Search for the cell housing the specified text and yield its [x, y] center coordinate. 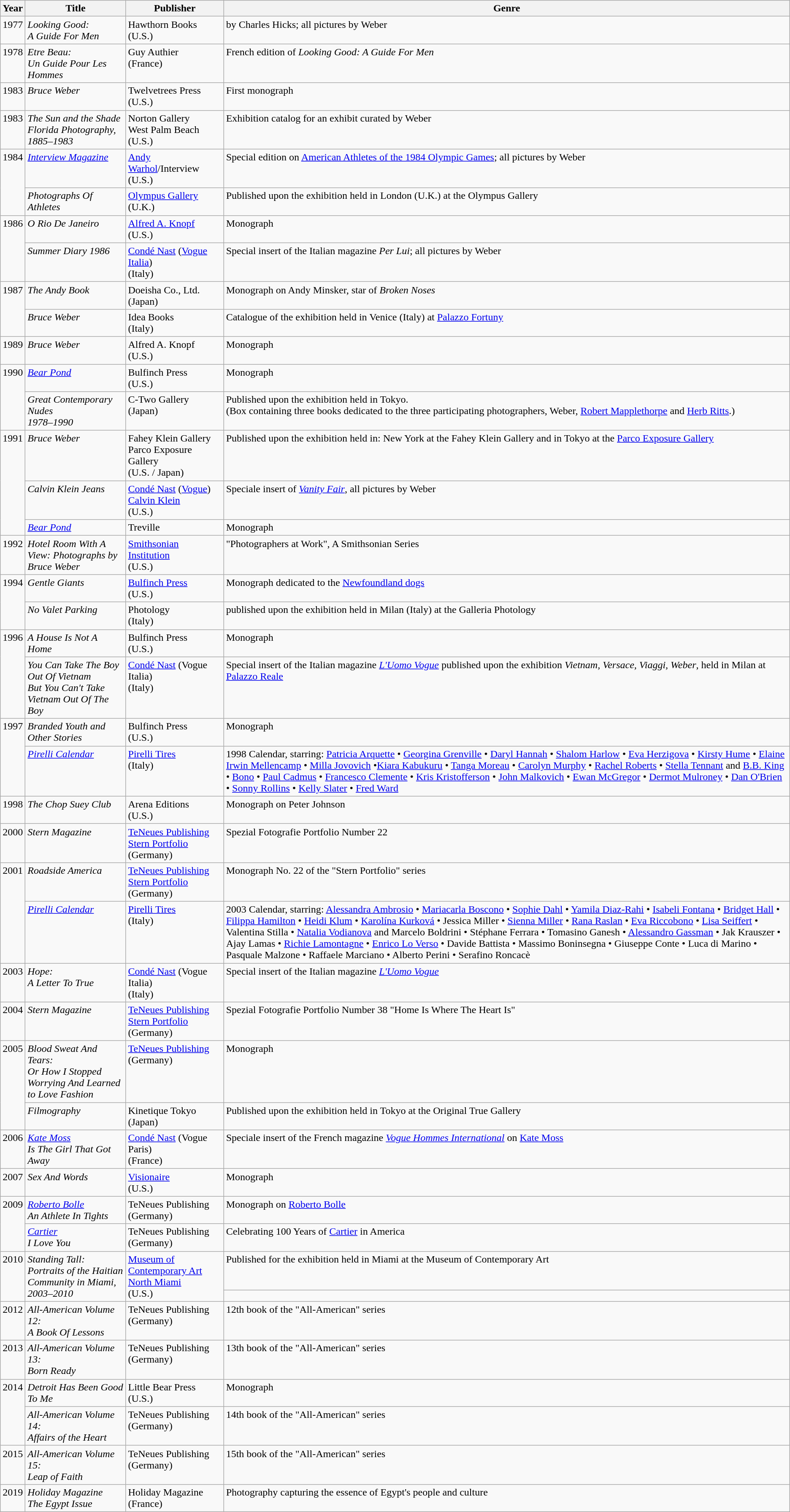
Roberto Bolle An Athlete In Tights [76, 1210]
Visionaire (U.S.) [175, 1183]
13th book of the "All-American" series [506, 1360]
Kate Moss Is The Girl That Got Away [76, 1149]
Etre Beau:Un Guide Pour Les Hommes [76, 63]
Kinetique Tokyo (Japan) [175, 1116]
1994 [13, 602]
2006 [13, 1149]
2001 [13, 913]
Celebrating 100 Years of Cartier in America [506, 1238]
Looking Good:A Guide For Men [76, 30]
Photology (Italy) [175, 615]
1978 [13, 63]
2004 [13, 1022]
1992 [13, 555]
2013 [13, 1360]
2019 [13, 1498]
Monograph dedicated to the Newfoundland dogs [506, 588]
1997 [13, 757]
Exhibition catalog for an exhibit curated by Weber [506, 130]
Detroit Has Been Good To Me [76, 1393]
Standing Tall: Portraits of the Haitian Community in Miami, 2003–2010 [76, 1276]
Sex And Words [76, 1183]
Treville [175, 528]
Filmography [76, 1116]
1984 [13, 182]
Title [76, 8]
Hope: A Letter To True [76, 983]
Cartier I Love You [76, 1238]
12th book of the "All-American" series [506, 1321]
2010 [13, 1276]
Speciale insert of Vanity Fair, all pictures by Weber [506, 500]
Twelvetrees Press (U.S.) [175, 96]
Special insert of the Italian magazine Per Lui; all pictures by Weber [506, 262]
Smithsonian Institution (U.S.) [175, 555]
1996 [13, 674]
All-American Volume 14:Affairs of the Heart [76, 1426]
2007 [13, 1183]
2014 [13, 1412]
Year [13, 8]
Monograph No. 22 of the "Stern Portfolio" series [506, 882]
Catalogue of the exhibition held in Venice (Italy) at Palazzo Fortuny [506, 322]
Gentle Giants [76, 588]
1987 [13, 309]
Published upon the exhibition held in: New York at the Fahey Klein Gallery and in Tokyo at the Parco Exposure Gallery [506, 456]
Holiday Magazine (France) [175, 1498]
Special edition on American Athletes of the 1984 Olympic Games; all pictures by Weber [506, 168]
Museum of Contemporary Art North Miami (U.S.) [175, 1276]
2009 [13, 1224]
Little Bear Press (U.S.) [175, 1393]
published upon the exhibition held in Milan (Italy) at the Galleria Photology [506, 615]
"Photographers at Work", A Smithsonian Series [506, 555]
Fahey Klein GalleryParco Exposure Gallery (U.S. / Japan) [175, 456]
Published for the exhibition held in Miami at the Museum of Contemporary Art [506, 1271]
O Rio De Janeiro [76, 229]
2012 [13, 1321]
French edition of Looking Good: A Guide For Men [506, 63]
2003 [13, 983]
Roadside America [76, 882]
Special insert of the Italian magazine L'Uomo Vogue [506, 983]
First monograph [506, 96]
Special insert of the Italian magazine L'Uomo Vogue published upon the exhibition Vietnam, Versace, Viaggi, Weber, held in Milan at Palazzo Reale [506, 688]
Andy Warhol/Interview (U.S.) [175, 168]
2005 [13, 1086]
Published upon the exhibition held in London (U.K.) at the Olympus Gallery [506, 202]
Hawthorn Books (U.S.) [175, 30]
1989 [13, 350]
Olympus Gallery (U.K.) [175, 202]
Condé Nast (Vogue Paris)(France) [175, 1149]
Photographs Of Athletes [76, 202]
All-American Volume 12:A Book Of Lessons [76, 1321]
1991 [13, 483]
Publisher [175, 8]
The Andy Book [76, 295]
14th book of the "All-American" series [506, 1426]
All-American Volume 15:Leap of Faith [76, 1465]
Doeisha Co., Ltd. (Japan) [175, 295]
Great Contemporary Nudes 1978–1990 [76, 411]
by Charles Hicks; all pictures by Weber [506, 30]
Idea Books (Italy) [175, 322]
Monograph on Andy Minsker, star of Broken Noses [506, 295]
The Chop Suey Club [76, 810]
15th book of the "All-American" series [506, 1465]
Spezial Fotografie Portfolio Number 22 [506, 843]
Condé Nast (Vogue)Calvin Klein (U.S.) [175, 500]
C-Two Gallery (Japan) [175, 411]
Summer Diary 1986 [76, 262]
1998 [13, 810]
Hotel Room With A View: Photographs by Bruce Weber [76, 555]
No Valet Parking [76, 615]
Blood Sweat And Tears: Or How I Stopped Worrying And Learned to Love Fashion [76, 1072]
1990 [13, 397]
Interview Magazine [76, 168]
Spezial Fotografie Portfolio Number 38 "Home Is Where The Heart Is" [506, 1022]
2000 [13, 843]
1977 [13, 30]
Photography capturing the essence of Egypt's people and culture [506, 1498]
Monograph on Roberto Bolle [506, 1210]
Published upon the exhibition held in Tokyo at the Original True Gallery [506, 1116]
Guy Authier (France) [175, 63]
Genre [506, 8]
All-American Volume 13:Born Ready [76, 1360]
Arena Editions (U.S.) [175, 810]
Speciale insert of the French magazine Vogue Hommes International on Kate Moss [506, 1149]
1986 [13, 248]
2015 [13, 1465]
Norton Gallery West Palm Beach(U.S.) [175, 130]
Monograph on Peter Johnson [506, 810]
Calvin Klein Jeans [76, 500]
Branded Youth and Other Stories [76, 732]
You Can Take The Boy Out Of Vietnam But You Can't Take Vietnam Out Of The Boy [76, 688]
Holiday MagazineThe Egypt Issue [76, 1498]
The Sun and the ShadeFlorida Photography, 1885–1983 [76, 130]
A House Is Not A Home [76, 643]
